Return [X, Y] of the center of cell containing provided text 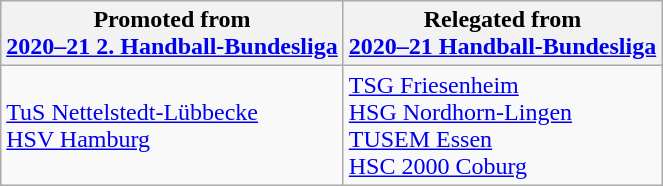
Relegated from2020–21 Handball-Bundesliga [502, 34]
TSG FriesenheimHSG Nordhorn-LingenTUSEM EssenHSC 2000 Coburg [502, 126]
Promoted from2020–21 2. Handball-Bundesliga [172, 34]
TuS Nettelstedt-LübbeckeHSV Hamburg [172, 126]
